For the text-containing cell, return its midpoint in (X, Y) coordinate format. 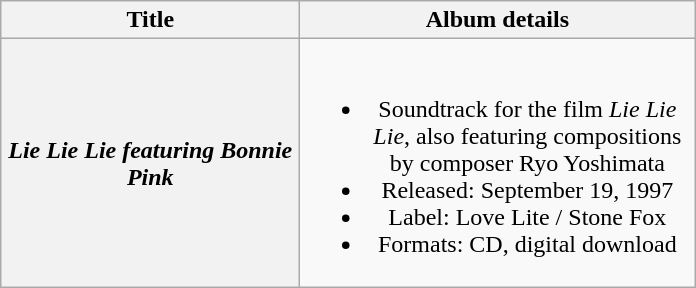
Lie Lie Lie featuring Bonnie Pink (150, 163)
Title (150, 20)
Album details (498, 20)
